For the text-containing cell, return its midpoint in (X, Y) coordinate format. 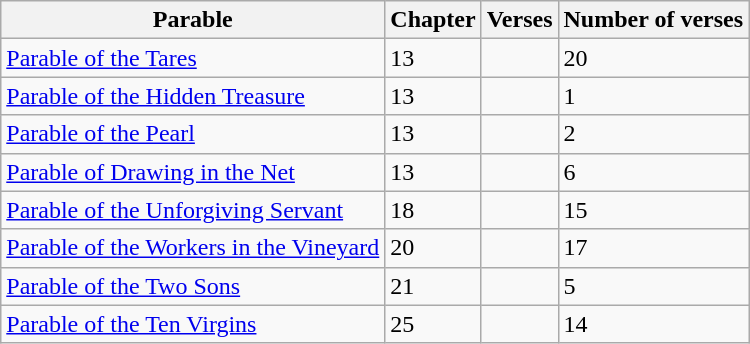
15 (654, 210)
Parable of Drawing in the Net (193, 172)
Chapter (433, 20)
Parable of the Unforgiving Servant (193, 210)
Parable of the Ten Virgins (193, 324)
Parable of the Tares (193, 58)
Parable of the Two Sons (193, 286)
Parable of the Workers in the Vineyard (193, 248)
17 (654, 248)
Number of verses (654, 20)
Verses (520, 20)
6 (654, 172)
Parable of the Pearl (193, 134)
25 (433, 324)
Parable (193, 20)
14 (654, 324)
Parable of the Hidden Treasure (193, 96)
18 (433, 210)
1 (654, 96)
21 (433, 286)
2 (654, 134)
5 (654, 286)
